Locate the cell with the specified text and output its [x, y] center coordinate. 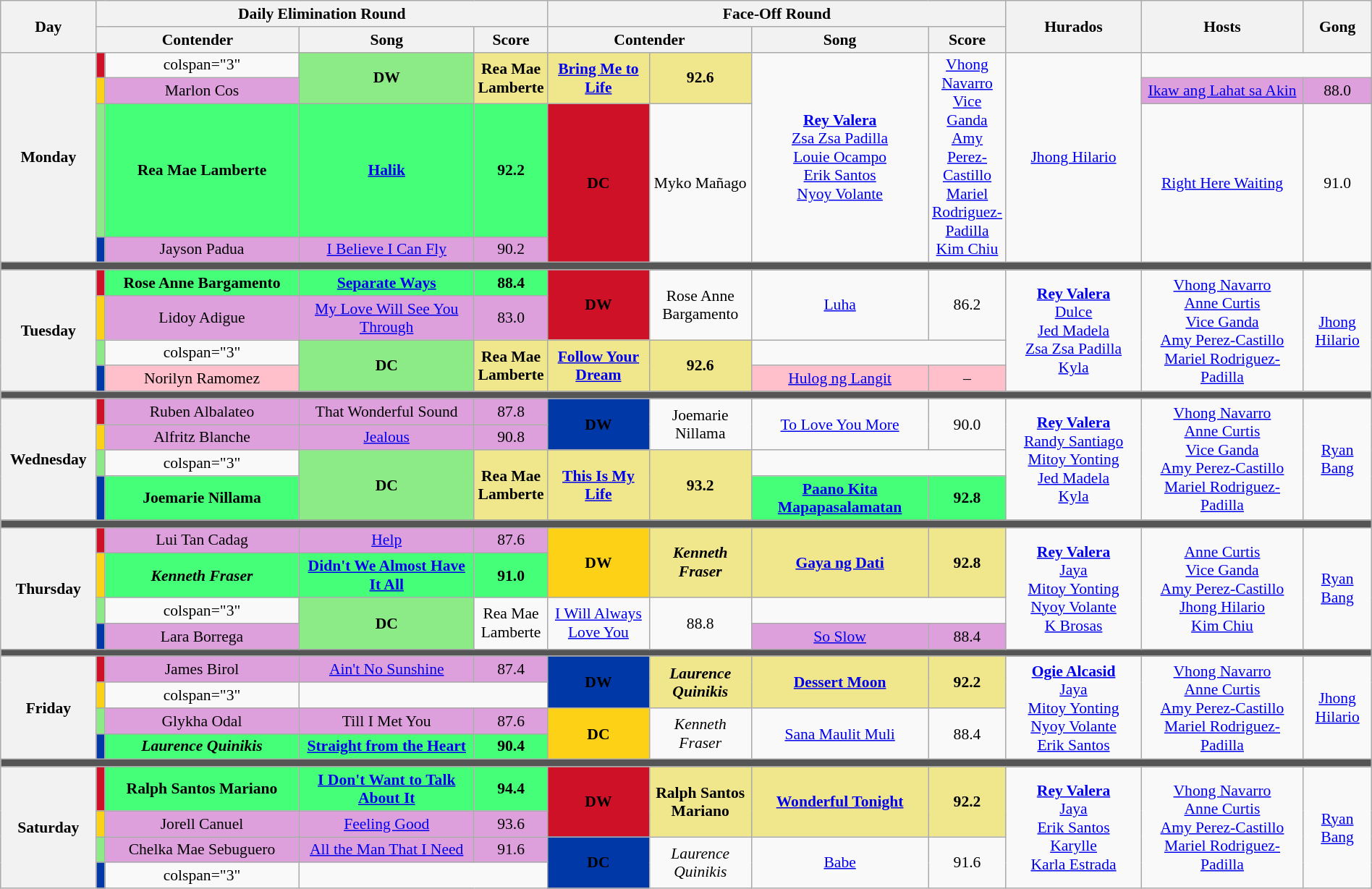
Dessert Moon [839, 683]
James Birol [202, 670]
Myko Mañago [700, 184]
Face-Off Round [777, 14]
Ruben Albalateo [202, 412]
Babe [839, 862]
Hulog ng Langit [839, 379]
Hurados [1074, 26]
87.8 [511, 412]
This Is My Life [598, 486]
87.4 [511, 670]
– [967, 379]
Till I Met You [386, 721]
Glykha Odal [202, 721]
Bring Me to Life [598, 78]
90.2 [511, 250]
Hosts [1222, 26]
Lara Borrega [202, 637]
Luha [839, 305]
Wednesday [48, 459]
93.6 [511, 824]
To Love You More [839, 424]
Straight from the Heart [386, 746]
Paano Kita Mapapasalamatan [839, 498]
Tuesday [48, 331]
Friday [48, 708]
Vhong NavarroVice GandaAmy Perez-CastilloMariel Rodriguez-PadillaKim Chiu [967, 158]
Right Here Waiting [1222, 184]
My Love Will See You Through [386, 318]
Alfritz Blanche [202, 438]
Saturday [48, 828]
94.4 [511, 788]
90.4 [511, 746]
88.8 [700, 624]
Ogie AlcasidJayaMitoy YontingNyoy VolanteErik Santos [1074, 708]
Norilyn Ramomez [202, 379]
90.8 [511, 438]
Daily Elimination Round [322, 14]
88.0 [1337, 91]
Separate Ways [386, 283]
Wonderful Tonight [839, 801]
Jorell Canuel [202, 824]
Feeling Good [386, 824]
That Wonderful Sound [386, 412]
I Will Always Love You [598, 624]
Jayson Padua [202, 250]
I Believe I Can Fly [386, 250]
So Slow [839, 637]
Halik [386, 171]
Chelka Mae Sebuguero [202, 850]
Rey ValeraDulceJed MadelaZsa Zsa PadillaKyla [1074, 331]
Jealous [386, 438]
Gaya ng Dati [839, 563]
Lui Tan Cadag [202, 540]
Thursday [48, 588]
83.0 [511, 318]
Rey ValeraJayaMitoy YontingNyoy VolanteK Brosas [1074, 588]
Marlon Cos [202, 91]
Monday [48, 158]
All the Man That I Need [386, 850]
Help [386, 540]
Anne CurtisVice GandaAmy Perez-CastilloJhong HilarioKim Chiu [1222, 588]
Sana Maulit Muli [839, 733]
86.2 [967, 305]
Follow Your Dream [598, 366]
Rey ValeraJayaErik SantosKarylleKarla Estrada [1074, 828]
Ain't No Sunshine [386, 670]
Didn't We Almost Have It All [386, 576]
Day [48, 26]
Ikaw ang Lahat sa Akin [1222, 91]
Gong [1337, 26]
I Don't Want to Talk About It [386, 788]
Rey ValeraRandy SantiagoMitoy YontingJed MadelaKyla [1074, 459]
Lidoy Adigue [202, 318]
93.2 [700, 486]
Rey ValeraZsa Zsa PadillaLouie OcampoErik SantosNyoy Volante [839, 158]
90.0 [967, 424]
